Output the (X, Y) coordinate of the center of the cell containing the given text.  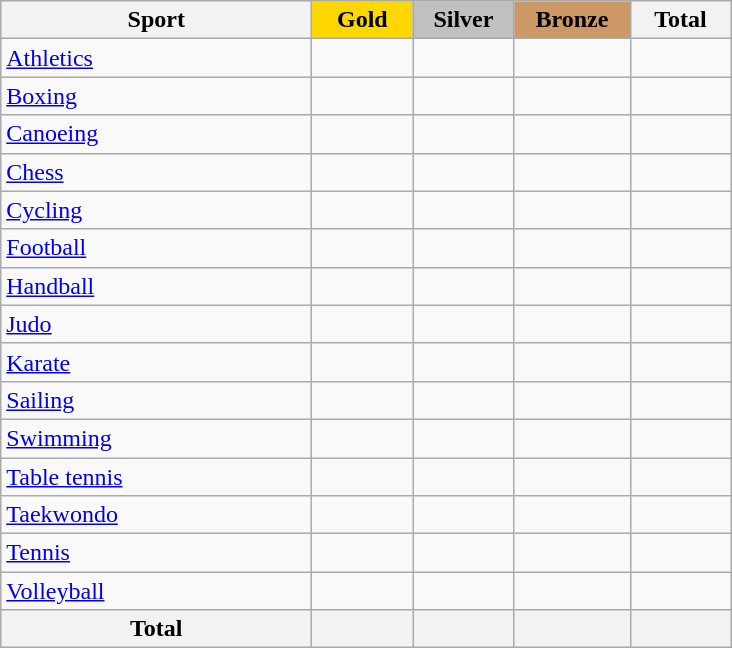
Boxing (156, 96)
Karate (156, 362)
Volleyball (156, 591)
Bronze (572, 20)
Tennis (156, 553)
Judo (156, 324)
Handball (156, 286)
Chess (156, 172)
Swimming (156, 438)
Athletics (156, 58)
Football (156, 248)
Canoeing (156, 134)
Table tennis (156, 477)
Gold (362, 20)
Cycling (156, 210)
Silver (464, 20)
Sport (156, 20)
Taekwondo (156, 515)
Sailing (156, 400)
